Scan for the cell matching the given text and deliver its [x, y] coordinate at center. 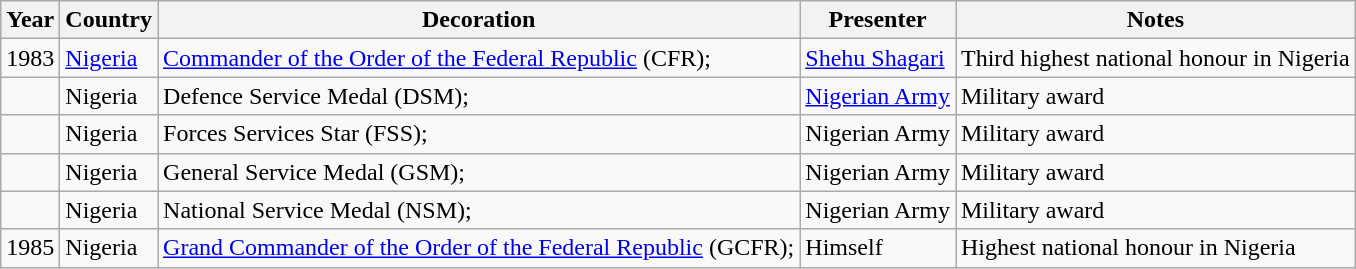
Year [30, 20]
Grand Commander of the Order of the Federal Republic (GCFR); [479, 248]
1983 [30, 58]
1985 [30, 248]
Shehu Shagari [878, 58]
Notes [1156, 20]
General Service Medal (GSM); [479, 172]
Decoration [479, 20]
Commander of the Order of the Federal Republic (CFR); [479, 58]
Highest national honour in Nigeria [1156, 248]
Defence Service Medal (DSM); [479, 96]
Country [109, 20]
National Service Medal (NSM); [479, 210]
Forces Services Star (FSS); [479, 134]
Third highest national honour in Nigeria [1156, 58]
Presenter [878, 20]
Himself [878, 248]
